Find where the given text appears and provide that cell's center as [X, Y] coordinate. 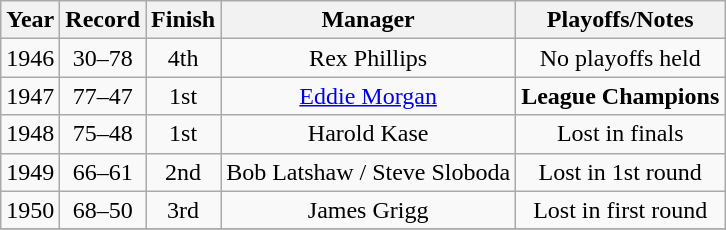
Eddie Morgan [368, 96]
2nd [184, 172]
No playoffs held [620, 58]
68–50 [103, 210]
77–47 [103, 96]
Lost in first round [620, 210]
1949 [30, 172]
Lost in finals [620, 134]
4th [184, 58]
Playoffs/Notes [620, 20]
Lost in 1st round [620, 172]
James Grigg [368, 210]
Year [30, 20]
3rd [184, 210]
League Champions [620, 96]
30–78 [103, 58]
Record [103, 20]
Manager [368, 20]
1950 [30, 210]
75–48 [103, 134]
1946 [30, 58]
Rex Phillips [368, 58]
Finish [184, 20]
Bob Latshaw / Steve Sloboda [368, 172]
1947 [30, 96]
66–61 [103, 172]
1948 [30, 134]
Harold Kase [368, 134]
